Output the [X, Y] coordinate of the center of the cell containing the given text.  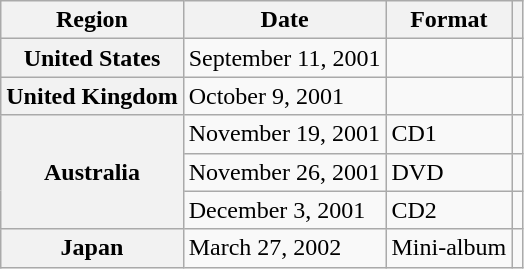
Region [92, 20]
November 19, 2001 [284, 134]
Japan [92, 248]
September 11, 2001 [284, 58]
Date [284, 20]
CD1 [449, 134]
United States [92, 58]
March 27, 2002 [284, 248]
Australia [92, 172]
DVD [449, 172]
Mini-album [449, 248]
United Kingdom [92, 96]
October 9, 2001 [284, 96]
December 3, 2001 [284, 210]
Format [449, 20]
CD2 [449, 210]
November 26, 2001 [284, 172]
